Identify which cell holds the provided text, then report its (x, y) central coordinate. 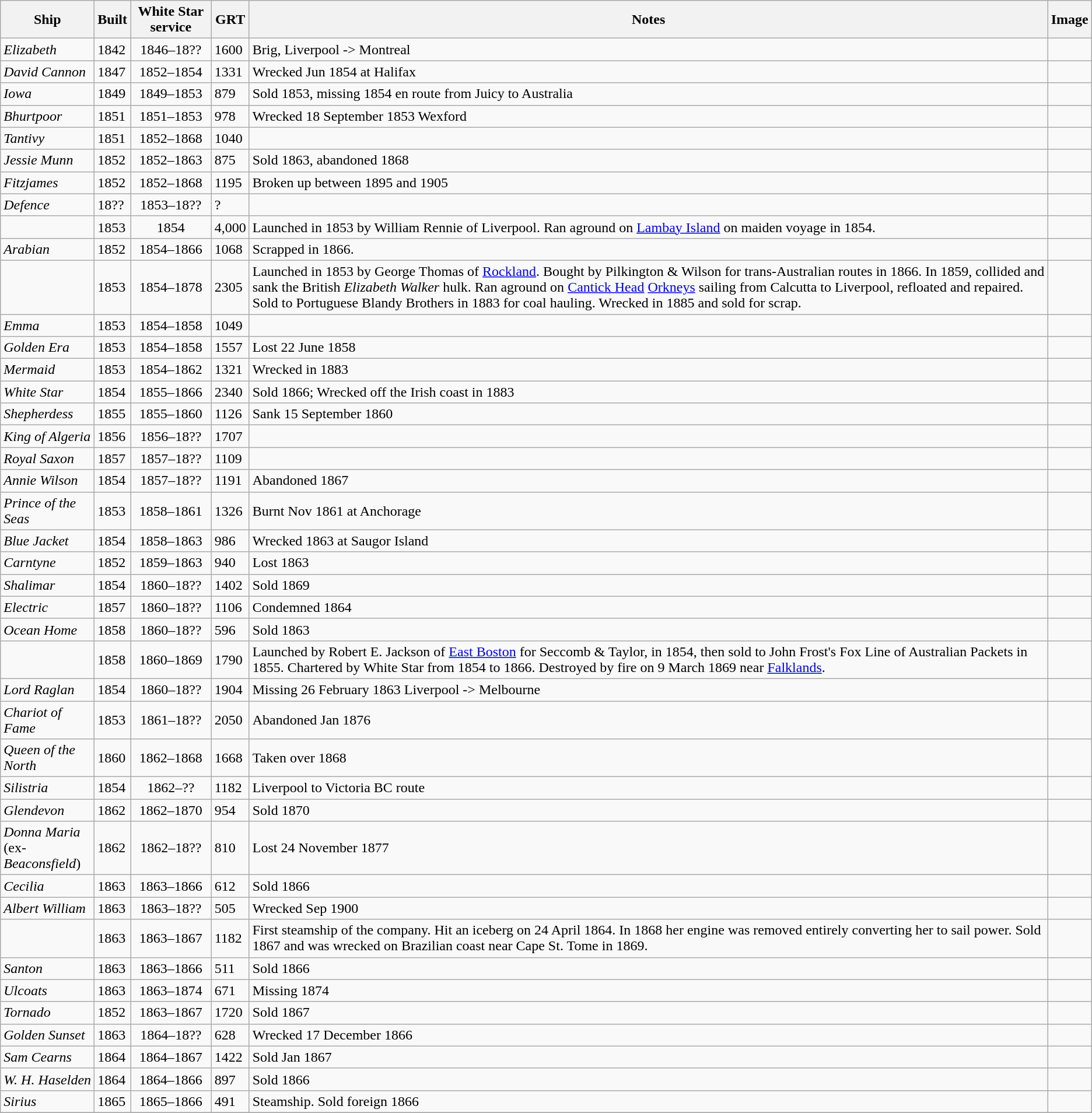
1720 (230, 1013)
1864–1867 (171, 1057)
879 (230, 94)
W. H. Haselden (48, 1079)
Glendevon (48, 810)
1856 (113, 436)
1854–1878 (171, 287)
Wrecked 1863 at Saugor Island (649, 541)
Golden Sunset (48, 1035)
Mermaid (48, 370)
Ulcoats (48, 991)
Abandoned Jan 1876 (649, 720)
1860 (113, 758)
Burnt Nov 1861 at Anchorage (649, 511)
1858–1861 (171, 511)
Sold 1853, missing 1854 en route from Juicy to Australia (649, 94)
1856–18?? (171, 436)
596 (230, 629)
David Cannon (48, 72)
1861–18?? (171, 720)
1790 (230, 659)
1707 (230, 436)
1864–1866 (171, 1079)
Jessie Munn (48, 160)
1904 (230, 689)
1855–1866 (171, 392)
Albert William (48, 908)
1859–1863 (171, 563)
Wrecked Jun 1854 at Halifax (649, 72)
1109 (230, 459)
954 (230, 810)
White Star (48, 392)
Lost 1863 (649, 563)
1849 (113, 94)
Iowa (48, 94)
Broken up between 1895 and 1905 (649, 183)
978 (230, 116)
Brig, Liverpool -> Montreal (649, 50)
Liverpool to Victoria BC route (649, 788)
Shepherdess (48, 414)
Sold 1870 (649, 810)
Wrecked in 1883 (649, 370)
1049 (230, 325)
King of Algeria (48, 436)
Sold 1869 (649, 585)
Defence (48, 205)
511 (230, 968)
1849–1853 (171, 94)
Carntyne (48, 563)
1854–1862 (171, 370)
986 (230, 541)
Tornado (48, 1013)
Arabian (48, 249)
671 (230, 991)
1852–1863 (171, 160)
1668 (230, 758)
Queen of the North (48, 758)
Blue Jacket (48, 541)
1860–1869 (171, 659)
1855–1860 (171, 414)
Sold 1863, abandoned 1868 (649, 160)
Image (1070, 20)
Taken over 1868 (649, 758)
Elizabeth (48, 50)
Shalimar (48, 585)
Sold 1866; Wrecked off the Irish coast in 1883 (649, 392)
Santon (48, 968)
Sold 1867 (649, 1013)
Emma (48, 325)
1851–1853 (171, 116)
White Star service (171, 20)
1842 (113, 50)
? (230, 205)
Golden Era (48, 348)
Annie Wilson (48, 481)
628 (230, 1035)
Sank 15 September 1860 (649, 414)
Sirius (48, 1101)
Cecilia (48, 886)
1402 (230, 585)
2340 (230, 392)
1862–1870 (171, 810)
Fitzjames (48, 183)
18?? (113, 205)
1863–1874 (171, 991)
1853–18?? (171, 205)
1865 (113, 1101)
1854–1866 (171, 249)
1862–?? (171, 788)
1326 (230, 511)
Lost 22 June 1858 (649, 348)
491 (230, 1101)
1600 (230, 50)
1331 (230, 72)
1106 (230, 607)
2050 (230, 720)
875 (230, 160)
612 (230, 886)
Sold Jan 1867 (649, 1057)
Wrecked Sep 1900 (649, 908)
Electric (48, 607)
1862–1868 (171, 758)
Steamship. Sold foreign 1866 (649, 1101)
Silistria (48, 788)
940 (230, 563)
Donna Maria (ex-Beaconsfield) (48, 848)
Launched in 1853 by William Rennie of Liverpool. Ran aground on Lambay Island on maiden voyage in 1854. (649, 227)
1852–1854 (171, 72)
Missing 26 February 1863 Liverpool -> Melbourne (649, 689)
4,000 (230, 227)
Sold 1863 (649, 629)
1846–18?? (171, 50)
Prince of the Seas (48, 511)
Missing 1874 (649, 991)
1557 (230, 348)
2305 (230, 287)
Lord Raglan (48, 689)
1863–18?? (171, 908)
Wrecked 18 September 1853 Wexford (649, 116)
Ocean Home (48, 629)
Notes (649, 20)
1191 (230, 481)
1195 (230, 183)
Lost 24 November 1877 (649, 848)
GRT (230, 20)
1321 (230, 370)
1855 (113, 414)
1126 (230, 414)
1422 (230, 1057)
1847 (113, 72)
Tantivy (48, 138)
1865–1866 (171, 1101)
Bhurtpoor (48, 116)
Scrapped in 1866. (649, 249)
810 (230, 848)
Condemned 1864 (649, 607)
505 (230, 908)
Royal Saxon (48, 459)
Sam Cearns (48, 1057)
Built (113, 20)
Wrecked 17 December 1866 (649, 1035)
1862–18?? (171, 848)
1068 (230, 249)
1864–18?? (171, 1035)
1040 (230, 138)
1858–1863 (171, 541)
Chariot of Fame (48, 720)
897 (230, 1079)
Ship (48, 20)
Abandoned 1867 (649, 481)
